Find where the given text appears and provide that cell's center as (X, Y) coordinate. 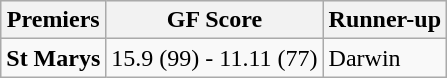
Runner-up (385, 20)
Premiers (54, 20)
GF Score (214, 20)
Darwin (385, 58)
St Marys (54, 58)
15.9 (99) - 11.11 (77) (214, 58)
